Return (x, y) of the center of cell containing provided text 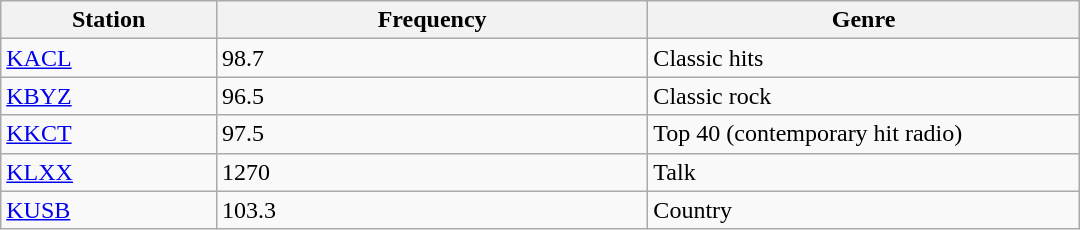
1270 (432, 172)
Station (109, 20)
Classic hits (864, 58)
KLXX (109, 172)
Genre (864, 20)
KBYZ (109, 96)
KUSB (109, 210)
97.5 (432, 134)
KACL (109, 58)
Top 40 (contemporary hit radio) (864, 134)
Classic rock (864, 96)
103.3 (432, 210)
98.7 (432, 58)
Frequency (432, 20)
96.5 (432, 96)
Talk (864, 172)
Country (864, 210)
KKCT (109, 134)
